Determine the [X, Y] coordinate at the center of the cell enclosing the given text.  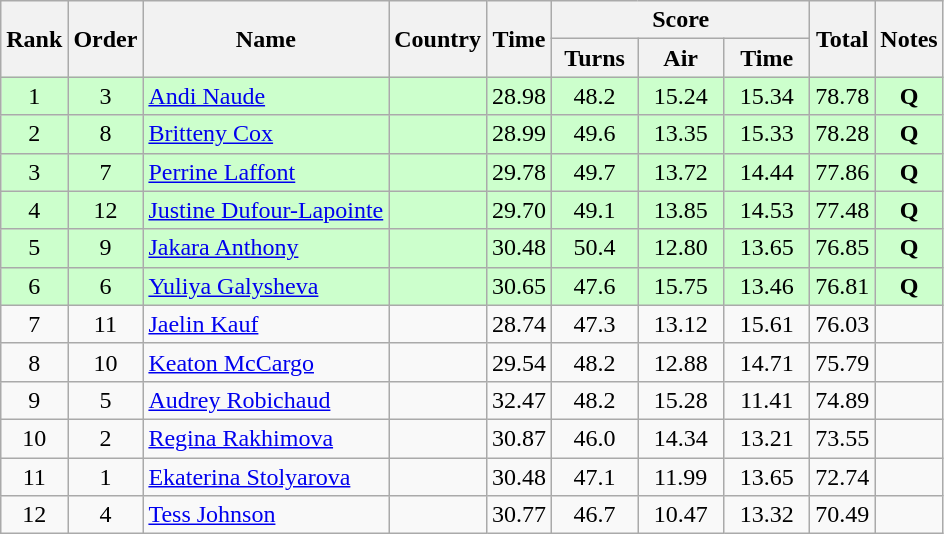
77.86 [842, 172]
Ekaterina Stolyarova [266, 477]
Name [266, 39]
Country [438, 39]
14.71 [767, 362]
49.7 [595, 172]
14.53 [767, 210]
15.28 [681, 400]
13.85 [681, 210]
28.74 [518, 324]
28.98 [518, 96]
15.34 [767, 96]
75.79 [842, 362]
13.32 [767, 515]
Audrey Robichaud [266, 400]
32.47 [518, 400]
73.55 [842, 438]
15.33 [767, 134]
Britteny Cox [266, 134]
78.78 [842, 96]
30.77 [518, 515]
12.80 [681, 248]
30.65 [518, 286]
29.54 [518, 362]
76.85 [842, 248]
Turns [595, 58]
29.70 [518, 210]
Jakara Anthony [266, 248]
78.28 [842, 134]
47.3 [595, 324]
72.74 [842, 477]
49.1 [595, 210]
47.6 [595, 286]
Andi Naude [266, 96]
15.61 [767, 324]
13.21 [767, 438]
74.89 [842, 400]
Rank [34, 39]
11.41 [767, 400]
Score [681, 20]
13.35 [681, 134]
Justine Dufour-Lapointe [266, 210]
Air [681, 58]
13.12 [681, 324]
12.88 [681, 362]
76.03 [842, 324]
Notes [909, 39]
47.1 [595, 477]
70.49 [842, 515]
49.6 [595, 134]
Tess Johnson [266, 515]
29.78 [518, 172]
13.72 [681, 172]
14.44 [767, 172]
14.34 [681, 438]
Regina Rakhimova [266, 438]
50.4 [595, 248]
30.87 [518, 438]
28.99 [518, 134]
Yuliya Galysheva [266, 286]
46.7 [595, 515]
76.81 [842, 286]
15.24 [681, 96]
77.48 [842, 210]
15.75 [681, 286]
11.99 [681, 477]
Order [106, 39]
46.0 [595, 438]
10.47 [681, 515]
Total [842, 39]
13.46 [767, 286]
Perrine Laffont [266, 172]
Keaton McCargo [266, 362]
Jaelin Kauf [266, 324]
